Provide the (X, Y) coordinate of the cell's center where the given text is located.  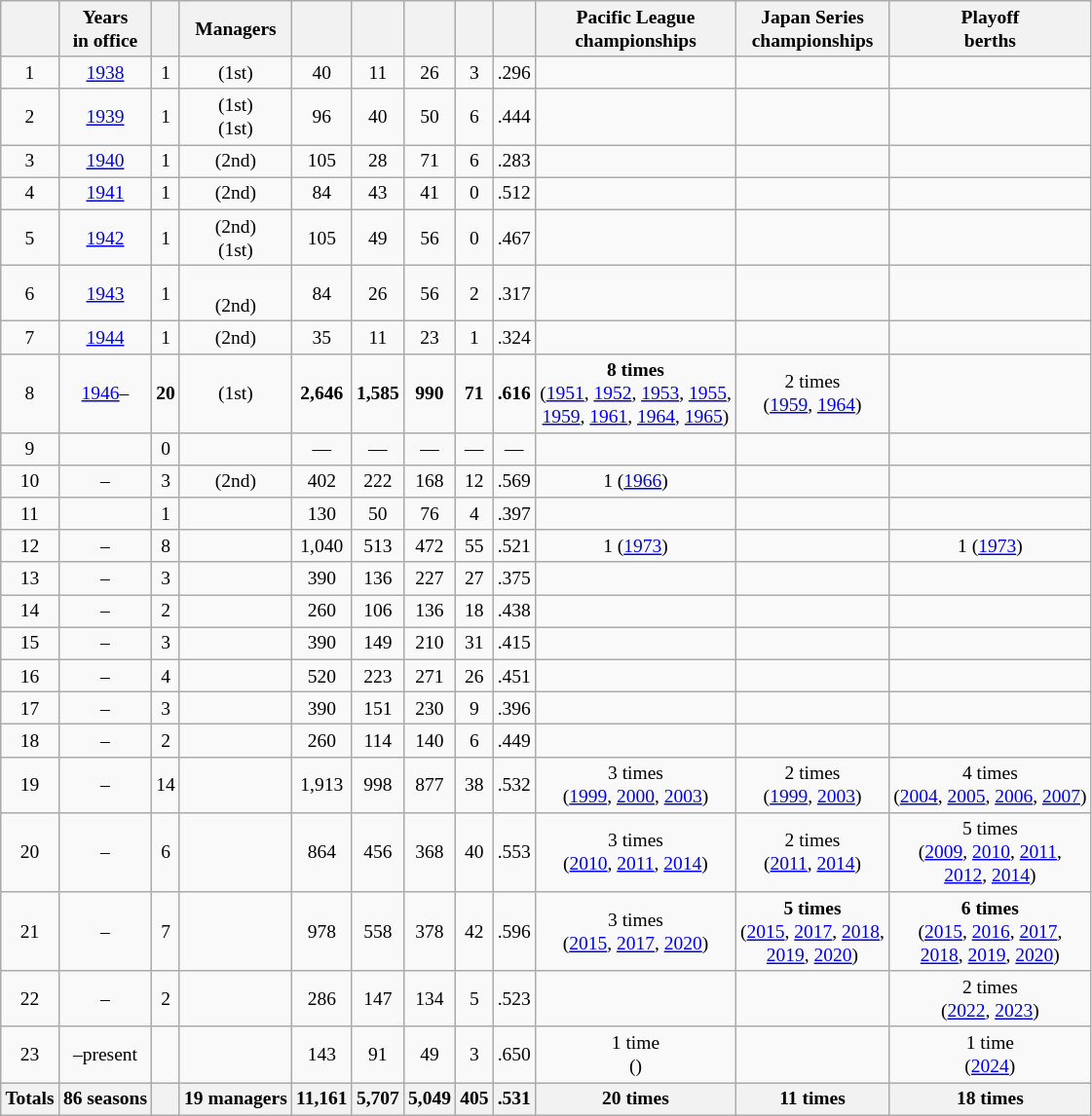
1,913 (321, 785)
227 (429, 578)
31 (475, 643)
2 times(1999, 2003) (812, 785)
.296 (514, 72)
55 (475, 545)
(1st) (1st) (236, 117)
472 (429, 545)
35 (321, 337)
456 (378, 851)
91 (378, 1054)
990 (429, 393)
38 (475, 785)
.531 (514, 1098)
Pacific Leaguechampionships (635, 29)
–present (105, 1054)
22 (30, 999)
168 (429, 481)
86 seasons (105, 1098)
114 (378, 740)
3 times(2010, 2011, 2014) (635, 851)
2 times(2022, 2023) (991, 999)
43 (378, 193)
.512 (514, 193)
143 (321, 1054)
1941 (105, 193)
.650 (514, 1054)
147 (378, 999)
271 (429, 676)
1 (1966) (635, 481)
1946– (105, 393)
2 times(1959, 1964) (812, 393)
.616 (514, 393)
Yearsin office (105, 29)
41 (429, 193)
(2nd) (1st) (236, 238)
5,707 (378, 1098)
.415 (514, 643)
.317 (514, 292)
.396 (514, 709)
1,040 (321, 545)
21 (30, 931)
978 (321, 931)
4 times(2004, 2005, 2006, 2007) (991, 785)
.451 (514, 676)
1 time() (635, 1054)
368 (429, 851)
13 (30, 578)
1944 (105, 337)
76 (429, 514)
.324 (514, 337)
6 times(2015, 2016, 2017,2018, 2019, 2020) (991, 931)
2,646 (321, 393)
106 (378, 612)
151 (378, 709)
210 (429, 643)
11,161 (321, 1098)
11 times (812, 1098)
222 (378, 481)
.569 (514, 481)
27 (475, 578)
8 times(1951, 1952, 1953, 1955,1959, 1961, 1964, 1965) (635, 393)
.397 (514, 514)
520 (321, 676)
3 times(2015, 2017, 2020) (635, 931)
402 (321, 481)
864 (321, 851)
140 (429, 740)
19 (30, 785)
96 (321, 117)
1938 (105, 72)
1943 (105, 292)
.283 (514, 162)
230 (429, 709)
.444 (514, 117)
286 (321, 999)
1940 (105, 162)
Japan Serieschampionships (812, 29)
.553 (514, 851)
Managers (236, 29)
223 (378, 676)
5,049 (429, 1098)
558 (378, 931)
.449 (514, 740)
5 times(2015, 2017, 2018,2019, 2020) (812, 931)
28 (378, 162)
Totals (30, 1098)
20 times (635, 1098)
.523 (514, 999)
130 (321, 514)
378 (429, 931)
1 time(2024) (991, 1054)
1939 (105, 117)
513 (378, 545)
134 (429, 999)
5 times(2009, 2010, 2011,2012, 2014) (991, 851)
2 times(2011, 2014) (812, 851)
3 times(1999, 2000, 2003) (635, 785)
.532 (514, 785)
149 (378, 643)
405 (475, 1098)
.375 (514, 578)
877 (429, 785)
10 (30, 481)
19 managers (236, 1098)
.521 (514, 545)
15 (30, 643)
42 (475, 931)
.596 (514, 931)
998 (378, 785)
17 (30, 709)
.467 (514, 238)
1,585 (378, 393)
Playoffberths (991, 29)
16 (30, 676)
.438 (514, 612)
1942 (105, 238)
18 times (991, 1098)
